Return the [X, Y] coordinate for the center point of the cell that contains the specified text.  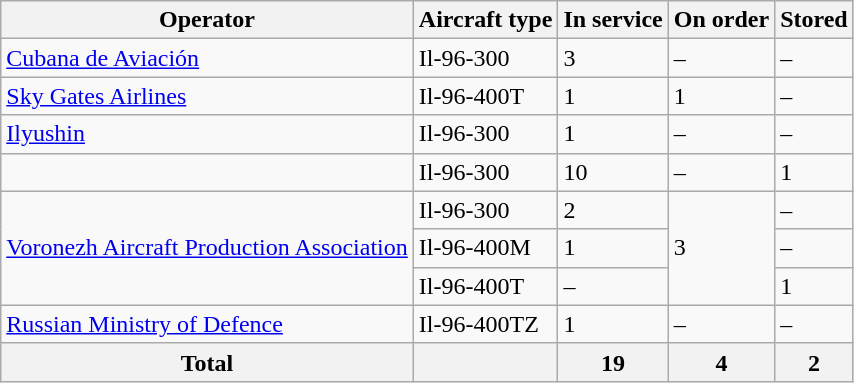
Il-96-400M [486, 248]
Ilyushin [208, 134]
In service [613, 20]
19 [613, 362]
Aircraft type [486, 20]
Total [208, 362]
On order [721, 20]
Operator [208, 20]
Il-96-400TZ [486, 324]
Sky Gates Airlines [208, 96]
Voronezh Aircraft Production Association [208, 248]
4 [721, 362]
10 [613, 172]
Cubana de Aviación [208, 58]
Russian Ministry of Defence [208, 324]
Stored [814, 20]
